Pinpoint the cell where the given text exists, returning its [X, Y] midpoint coordinate. 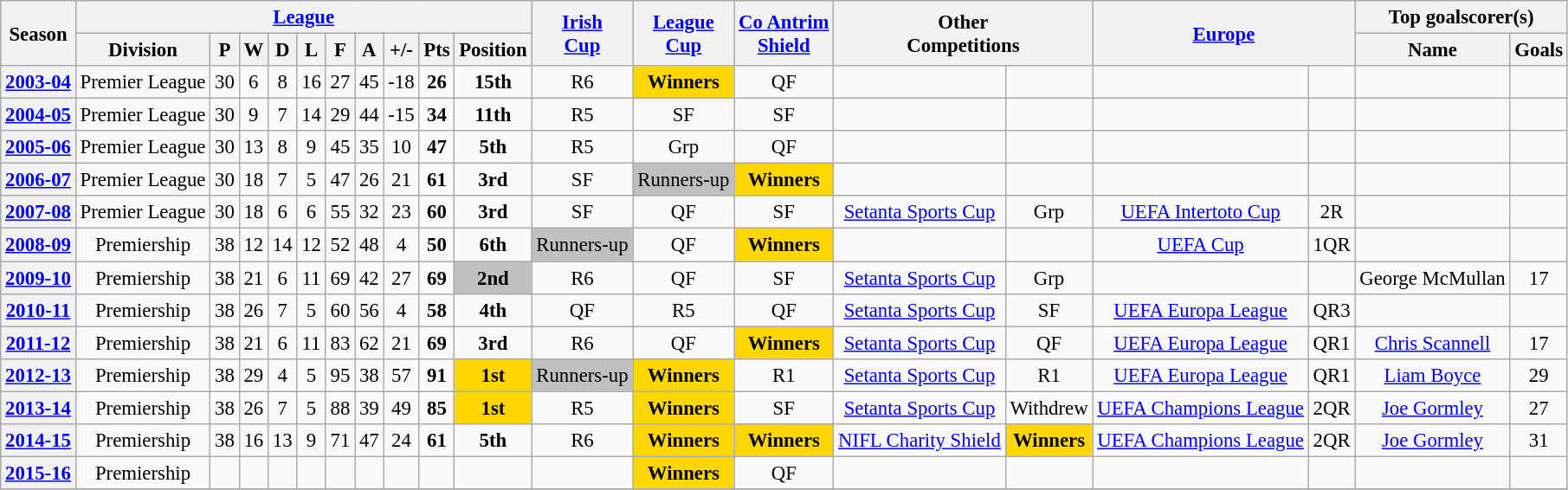
85 [436, 408]
F [339, 50]
88 [339, 408]
52 [339, 245]
A [369, 50]
Europe [1224, 33]
2010-11 [38, 310]
2011-12 [38, 343]
Season [38, 33]
UEFA Intertoto Cup [1200, 212]
10 [402, 147]
2008-09 [38, 245]
55 [339, 212]
Name [1432, 50]
62 [369, 343]
23 [402, 212]
42 [369, 278]
24 [402, 441]
2013-14 [38, 408]
Chris Scannell [1432, 343]
+/- [402, 50]
15th [494, 82]
6th [494, 245]
Pts [436, 50]
Division [142, 50]
Other Competitions [963, 33]
Withdrew [1049, 408]
2004-05 [38, 115]
95 [339, 375]
QR3 [1332, 310]
W [253, 50]
2007-08 [38, 212]
2R [1332, 212]
2012-13 [38, 375]
1QR [1332, 245]
League [303, 17]
Liam Boyce [1432, 375]
57 [402, 375]
Co Antrim Shield [784, 33]
39 [369, 408]
-18 [402, 82]
George McMullan [1432, 278]
11th [494, 115]
L [312, 50]
P [225, 50]
49 [402, 408]
71 [339, 441]
2006-07 [38, 180]
NIFL Charity Shield [920, 441]
Top goalscorer(s) [1462, 17]
32 [369, 212]
-15 [402, 115]
83 [339, 343]
2009-10 [38, 278]
IrishCup [582, 33]
58 [436, 310]
2015-16 [38, 473]
2003-04 [38, 82]
56 [369, 310]
35 [369, 147]
UEFA Cup [1200, 245]
Goals [1539, 50]
48 [369, 245]
2005-06 [38, 147]
4th [494, 310]
Position [494, 50]
44 [369, 115]
91 [436, 375]
50 [436, 245]
2014-15 [38, 441]
34 [436, 115]
D [282, 50]
31 [1539, 441]
League Cup [684, 33]
2nd [494, 278]
